Find where the given text appears and provide that cell's center as (x, y) coordinate. 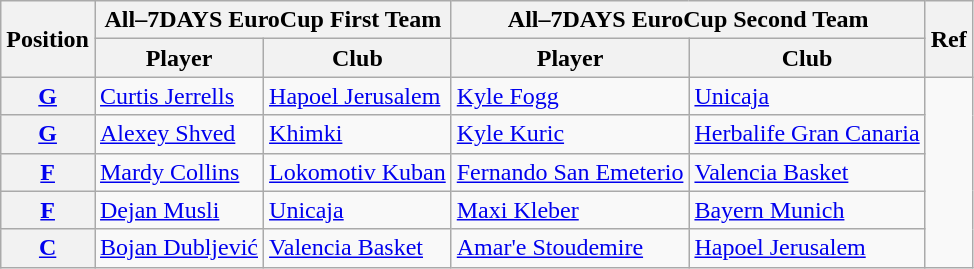
Mardy Collins (178, 172)
Kyle Fogg (570, 96)
All–7DAYS EuroCup First Team (272, 20)
Herbalife Gran Canaria (807, 134)
Bojan Dubljević (178, 248)
Curtis Jerrells (178, 96)
Bayern Munich (807, 210)
Amar'e Stoudemire (570, 248)
C (48, 248)
Position (48, 39)
Lokomotiv Kuban (358, 172)
Fernando San Emeterio (570, 172)
Khimki (358, 134)
All–7DAYS EuroCup Second Team (688, 20)
Dejan Musli (178, 210)
Kyle Kuric (570, 134)
Maxi Kleber (570, 210)
Ref (948, 39)
Alexey Shved (178, 134)
